Locate the cell with the specified text and output its (X, Y) center coordinate. 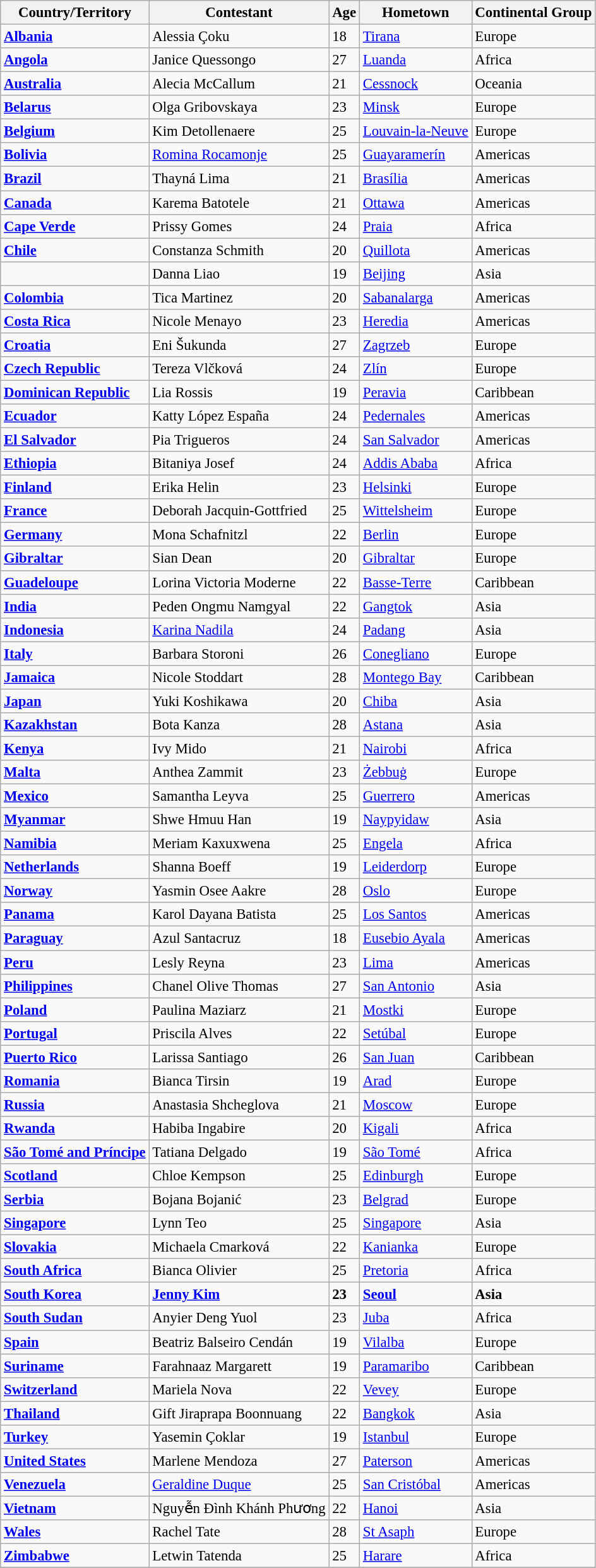
El Salvador (74, 440)
Peru (74, 962)
Marlene Mendoza (239, 1461)
Wales (74, 1532)
Dominican Republic (74, 392)
Leiderdorp (415, 867)
Ecuador (74, 416)
Paterson (415, 1461)
Jenny Kim (239, 1295)
Michaela Cmarková (239, 1247)
Paulina Maziarz (239, 1010)
Kazakhstan (74, 725)
Shanna Boeff (239, 867)
Australia (74, 84)
Germany (74, 535)
Turkey (74, 1437)
Pedernales (415, 416)
Kigali (415, 1128)
Ottawa (415, 203)
Sabanalarga (415, 297)
Guayaramerín (415, 155)
Wittelsheim (415, 511)
Yasmin Osee Aakre (239, 891)
Scotland (74, 1176)
Heredia (415, 321)
Peden Ongmu Namgyal (239, 606)
San Antonio (415, 986)
Lima (415, 962)
São Tomé (415, 1152)
Beatriz Balseiro Cendán (239, 1342)
Janice Quessongo (239, 60)
Brasília (415, 179)
Romina Rocamonje (239, 155)
Czech Republic (74, 369)
Los Santos (415, 915)
Addis Ababa (415, 464)
Tatiana Delgado (239, 1152)
Anyier Deng Yuol (239, 1319)
Oslo (415, 891)
Thayná Lima (239, 179)
Louvain-la-Neuve (415, 131)
Lia Rossis (239, 392)
Belgium (74, 131)
Spain (74, 1342)
Setúbal (415, 1033)
San Juan (415, 1057)
Japan (74, 701)
Juba (415, 1319)
Nguyễn Đình Khánh Phương (239, 1508)
Engela (415, 844)
Prissy Gomes (239, 226)
Jamaica (74, 678)
Minsk (415, 107)
Ivy Mido (239, 748)
Portugal (74, 1033)
Constanza Schmith (239, 250)
Tereza Vlčková (239, 369)
Letwin Tatenda (239, 1556)
France (74, 511)
Istanbul (415, 1437)
San Salvador (415, 440)
Sian Dean (239, 559)
Quillota (415, 250)
Meriam Kaxuxwena (239, 844)
Nairobi (415, 748)
Pretoria (415, 1271)
Lorina Victoria Moderne (239, 582)
Mariela Nova (239, 1389)
Deborah Jacquin-Gottfried (239, 511)
Costa Rica (74, 321)
United States (74, 1461)
Karema Batotele (239, 203)
Romania (74, 1081)
Ethiopia (74, 464)
Anastasia Shcheglova (239, 1104)
St Asaph (415, 1532)
Basse-Terre (415, 582)
Moscow (415, 1104)
Cessnock (415, 84)
Azul Santacruz (239, 938)
Anthea Zammit (239, 772)
Belarus (74, 107)
South Africa (74, 1271)
San Cristóbal (415, 1485)
Colombia (74, 297)
Harare (415, 1556)
Danna Liao (239, 273)
Olga Gribovskaya (239, 107)
Luanda (415, 60)
Mexico (74, 796)
Contestant (239, 13)
Praia (415, 226)
Bianca Olivier (239, 1271)
Yuki Koshikawa (239, 701)
Bota Kanza (239, 725)
Chile (74, 250)
Berlin (415, 535)
Mona Schafnitzl (239, 535)
Philippines (74, 986)
Gift Jiraprapa Boonnuang (239, 1413)
Priscila Alves (239, 1033)
Poland (74, 1010)
Bolivia (74, 155)
South Korea (74, 1295)
Chiba (415, 701)
Chanel Olive Thomas (239, 986)
Belgrad (415, 1200)
Norway (74, 891)
Cape Verde (74, 226)
Shwe Hmuu Han (239, 820)
Nicole Stoddart (239, 678)
South Sudan (74, 1319)
Albania (74, 37)
Montego Bay (415, 678)
Lynn Teo (239, 1223)
Namibia (74, 844)
Karol Dayana Batista (239, 915)
Kim Detollenaere (239, 131)
Age (345, 13)
Bojana Bojanić (239, 1200)
Oceania (533, 84)
Zagrzeb (415, 345)
Tirana (415, 37)
Erika Helin (239, 488)
Venezuela (74, 1485)
Alecia McCallum (239, 84)
Katty López España (239, 416)
Geraldine Duque (239, 1485)
Brazil (74, 179)
Puerto Rico (74, 1057)
Gangtok (415, 606)
Pia Trigueros (239, 440)
Vilalba (415, 1342)
Edinburgh (415, 1176)
Bianca Tirsin (239, 1081)
Alessia Çoku (239, 37)
Arad (415, 1081)
Country/Territory (74, 13)
Eni Šukunda (239, 345)
Helsinki (415, 488)
Panama (74, 915)
Hometown (415, 13)
Barbara Storoni (239, 654)
Seoul (415, 1295)
Switzerland (74, 1389)
Samantha Leyva (239, 796)
Thailand (74, 1413)
Myanmar (74, 820)
São Tomé and Príncipe (74, 1152)
Chloe Kempson (239, 1176)
Zimbabwe (74, 1556)
Larissa Santiago (239, 1057)
Eusebio Ayala (415, 938)
Lesly Reyna (239, 962)
Malta (74, 772)
Zlín (415, 369)
Yasemin Çoklar (239, 1437)
Mostki (415, 1010)
Beijing (415, 273)
Finland (74, 488)
Żebbuġ (415, 772)
Rachel Tate (239, 1532)
Russia (74, 1104)
Rwanda (74, 1128)
Farahnaaz Margarett (239, 1366)
Bitaniya Josef (239, 464)
India (74, 606)
Croatia (74, 345)
Indonesia (74, 630)
Slovakia (74, 1247)
Tica Martinez (239, 297)
Kenya (74, 748)
Guerrero (415, 796)
Conegliano (415, 654)
Continental Group (533, 13)
Canada (74, 203)
Karina Nadila (239, 630)
Nicole Menayo (239, 321)
Vevey (415, 1389)
Vietnam (74, 1508)
Angola (74, 60)
Serbia (74, 1200)
Naypyidaw (415, 820)
Habiba Ingabire (239, 1128)
Peravia (415, 392)
Bangkok (415, 1413)
Kanianka (415, 1247)
Guadeloupe (74, 582)
Hanoi (415, 1508)
Padang (415, 630)
Italy (74, 654)
Paraguay (74, 938)
Suriname (74, 1366)
Paramaribo (415, 1366)
Astana (415, 725)
Netherlands (74, 867)
